Identify which cell holds the provided text, then report its (x, y) central coordinate. 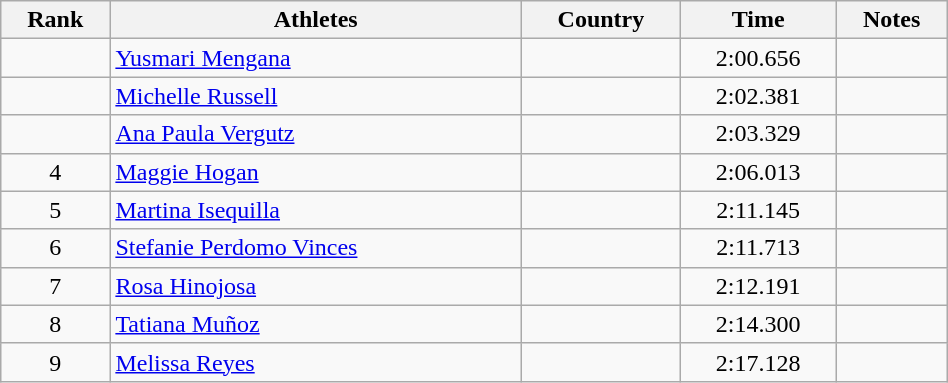
9 (56, 362)
6 (56, 248)
2:11.145 (758, 210)
Rank (56, 20)
Melissa Reyes (316, 362)
Yusmari Mengana (316, 58)
Maggie Hogan (316, 172)
8 (56, 324)
Country (600, 20)
2:11.713 (758, 248)
4 (56, 172)
Time (758, 20)
2:14.300 (758, 324)
2:17.128 (758, 362)
Michelle Russell (316, 96)
Tatiana Muñoz (316, 324)
2:06.013 (758, 172)
Rosa Hinojosa (316, 286)
Stefanie Perdomo Vinces (316, 248)
5 (56, 210)
Athletes (316, 20)
2:00.656 (758, 58)
2:02.381 (758, 96)
Notes (892, 20)
2:12.191 (758, 286)
Martina Isequilla (316, 210)
Ana Paula Vergutz (316, 134)
2:03.329 (758, 134)
7 (56, 286)
